Extract the [x, y] coordinate from the center of the cell holding the provided text.  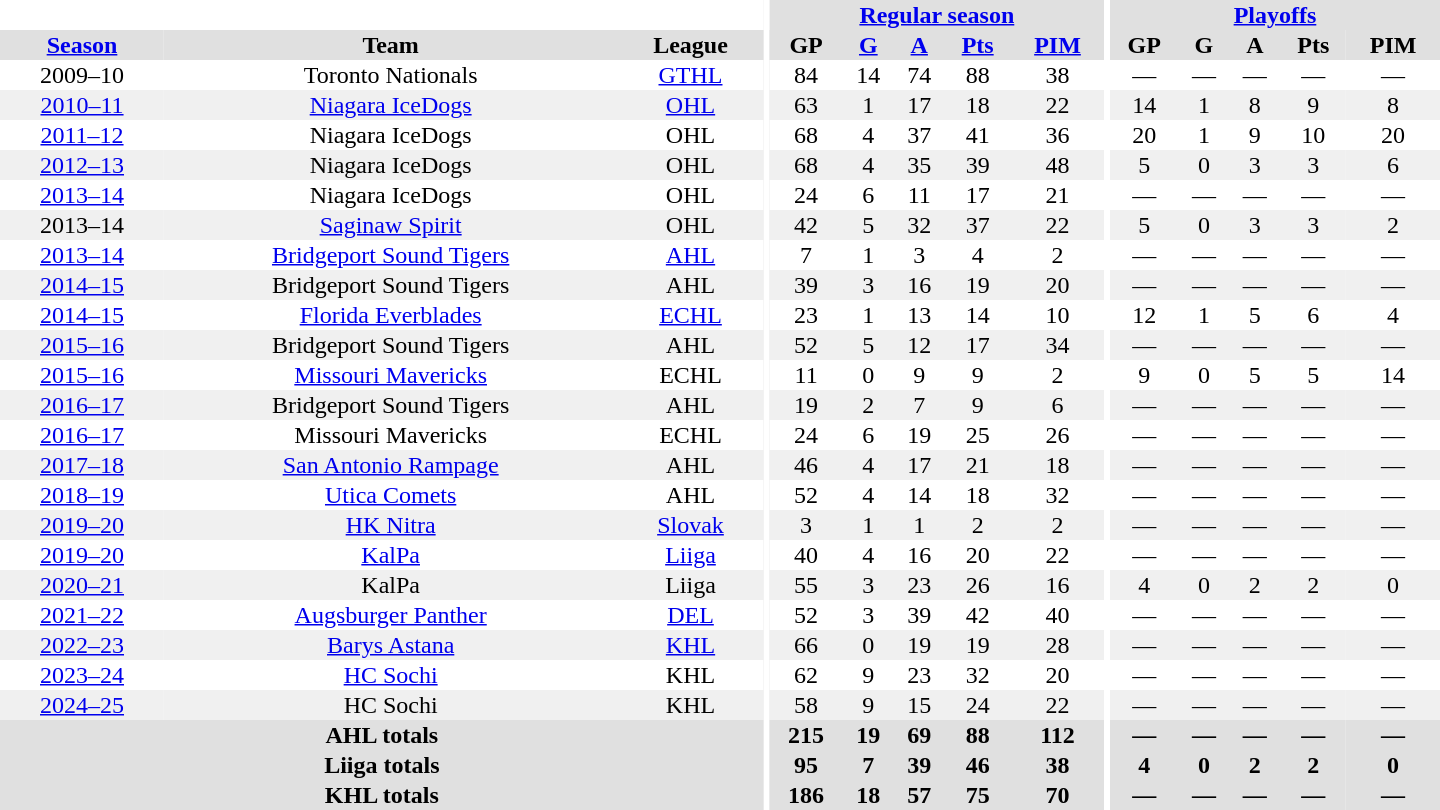
League [690, 45]
KHL totals [382, 795]
84 [806, 75]
41 [978, 135]
2012–13 [82, 165]
GTHL [690, 75]
2024–25 [82, 705]
215 [806, 735]
Saginaw Spirit [390, 225]
Augsburger Panther [390, 615]
Barys Astana [390, 645]
58 [806, 705]
186 [806, 795]
112 [1058, 735]
66 [806, 645]
25 [978, 435]
DEL [690, 615]
2017–18 [82, 465]
63 [806, 105]
2018–19 [82, 495]
Toronto Nationals [390, 75]
Slovak [690, 525]
35 [920, 165]
Florida Everblades [390, 315]
HK Nitra [390, 525]
2022–23 [82, 645]
74 [920, 75]
Season [82, 45]
28 [1058, 645]
Team [390, 45]
69 [920, 735]
AHL totals [382, 735]
55 [806, 585]
Utica Comets [390, 495]
15 [920, 705]
70 [1058, 795]
Playoffs [1275, 15]
95 [806, 765]
2011–12 [82, 135]
Regular season [936, 15]
75 [978, 795]
48 [1058, 165]
San Antonio Rampage [390, 465]
2020–21 [82, 585]
57 [920, 795]
13 [920, 315]
Liiga totals [382, 765]
2021–22 [82, 615]
2009–10 [82, 75]
2023–24 [82, 675]
2010–11 [82, 105]
62 [806, 675]
36 [1058, 135]
34 [1058, 345]
